Extract the [X, Y] coordinate from the center of the cell holding the provided text.  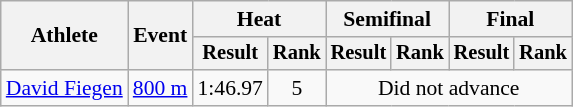
Heat [258, 19]
800 m [160, 88]
Semifinal [388, 19]
Event [160, 36]
David Fiegen [64, 88]
Did not advance [449, 88]
Athlete [64, 36]
Final [510, 19]
5 [297, 88]
1:46.97 [230, 88]
